Determine the (X, Y) coordinate at the center of the cell enclosing the given text.  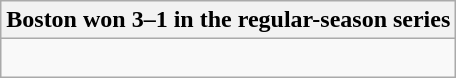
Boston won 3–1 in the regular-season series (228, 20)
